Pinpoint the cell where the given text exists, returning its [x, y] midpoint coordinate. 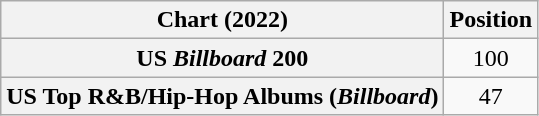
US Billboard 200 [222, 58]
US Top R&B/Hip-Hop Albums (Billboard) [222, 96]
47 [491, 96]
100 [491, 58]
Position [491, 20]
Chart (2022) [222, 20]
